Locate the cell with the specified text and output its [x, y] center coordinate. 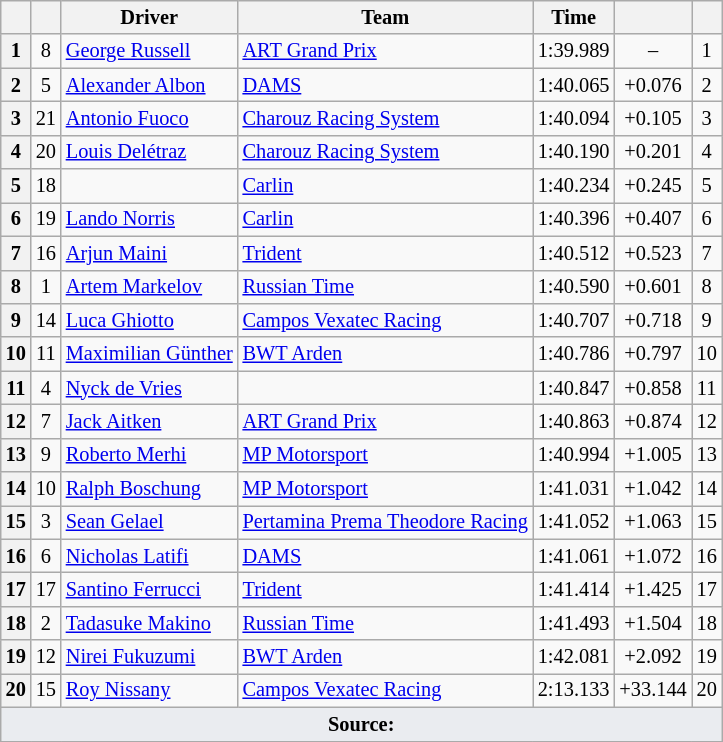
+0.874 [652, 421]
+1.504 [652, 623]
1:41.414 [574, 589]
+0.797 [652, 354]
1:41.061 [574, 556]
1:40.847 [574, 388]
Nirei Fukuzumi [150, 657]
1:40.590 [574, 287]
+33.144 [652, 690]
+0.407 [652, 219]
Nicholas Latifi [150, 556]
Antonio Fuoco [150, 118]
Maximilian Günther [150, 354]
+0.601 [652, 287]
2:13.133 [574, 690]
1:40.863 [574, 421]
Luca Ghiotto [150, 320]
Team [386, 17]
+1.042 [652, 489]
Alexander Albon [150, 85]
Sean Gelael [150, 522]
Artem Markelov [150, 287]
1:40.094 [574, 118]
21 [46, 118]
George Russell [150, 51]
+1.425 [652, 589]
+0.523 [652, 253]
Lando Norris [150, 219]
Nyck de Vries [150, 388]
Tadasuke Makino [150, 623]
+0.858 [652, 388]
Pertamina Prema Theodore Racing [386, 522]
1:39.989 [574, 51]
+2.092 [652, 657]
1:40.190 [574, 152]
Source: [362, 724]
1:40.065 [574, 85]
1:41.493 [574, 623]
1:40.234 [574, 186]
Roy Nissany [150, 690]
+1.072 [652, 556]
+1.063 [652, 522]
Louis Delétraz [150, 152]
+0.076 [652, 85]
+1.005 [652, 455]
– [652, 51]
1:40.786 [574, 354]
Ralph Boschung [150, 489]
1:40.707 [574, 320]
1:42.081 [574, 657]
Time [574, 17]
1:41.052 [574, 522]
+0.245 [652, 186]
1:41.031 [574, 489]
1:40.994 [574, 455]
Roberto Merhi [150, 455]
+0.201 [652, 152]
1:40.396 [574, 219]
+0.105 [652, 118]
Arjun Maini [150, 253]
1:40.512 [574, 253]
Santino Ferrucci [150, 589]
+0.718 [652, 320]
Jack Aitken [150, 421]
Driver [150, 17]
